Locate the cell with the specified text and output its (X, Y) center coordinate. 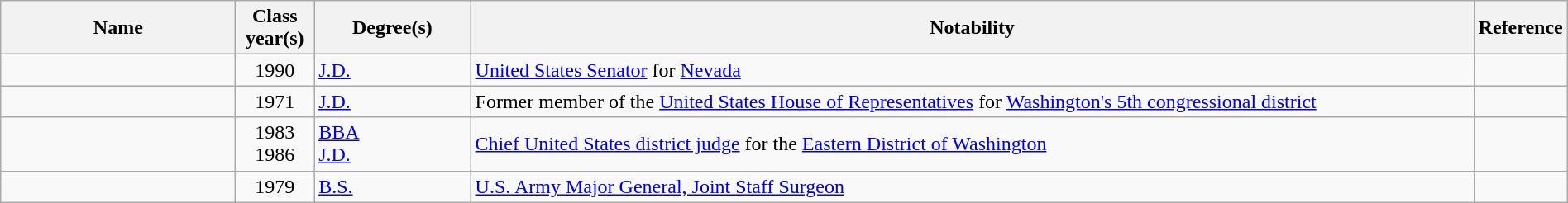
1971 (275, 101)
Degree(s) (392, 28)
Chief United States district judge for the Eastern District of Washington (973, 144)
BBAJ.D. (392, 144)
United States Senator for Nevada (973, 70)
Class year(s) (275, 28)
19831986 (275, 144)
B.S. (392, 186)
1990 (275, 70)
Name (118, 28)
Former member of the United States House of Representatives for Washington's 5th congressional district (973, 101)
U.S. Army Major General, Joint Staff Surgeon (973, 186)
Reference (1520, 28)
Notability (973, 28)
1979 (275, 186)
